Extract the [x, y] coordinate from the center of the cell holding the provided text.  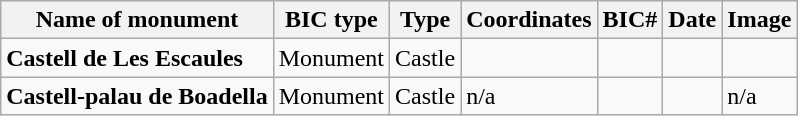
Type [426, 20]
Image [760, 20]
Name of monument [137, 20]
BIC type [331, 20]
Date [692, 20]
Coordinates [529, 20]
Castell de Les Escaules [137, 58]
BIC# [630, 20]
Castell-palau de Boadella [137, 96]
